Capture the cell that displays the provided text and extract its (X, Y) central coordinate. 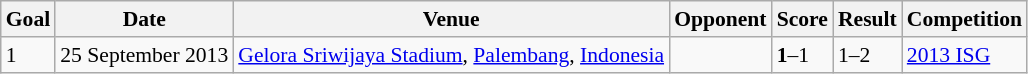
Venue (451, 19)
Score (802, 19)
1–1 (802, 55)
Competition (964, 19)
Goal (28, 19)
25 September 2013 (144, 55)
Gelora Sriwijaya Stadium, Palembang, Indonesia (451, 55)
Result (868, 19)
2013 ISG (964, 55)
1 (28, 55)
Opponent (720, 19)
Date (144, 19)
1–2 (868, 55)
